Determine the (x, y) coordinate at the center of the cell enclosing the given text.  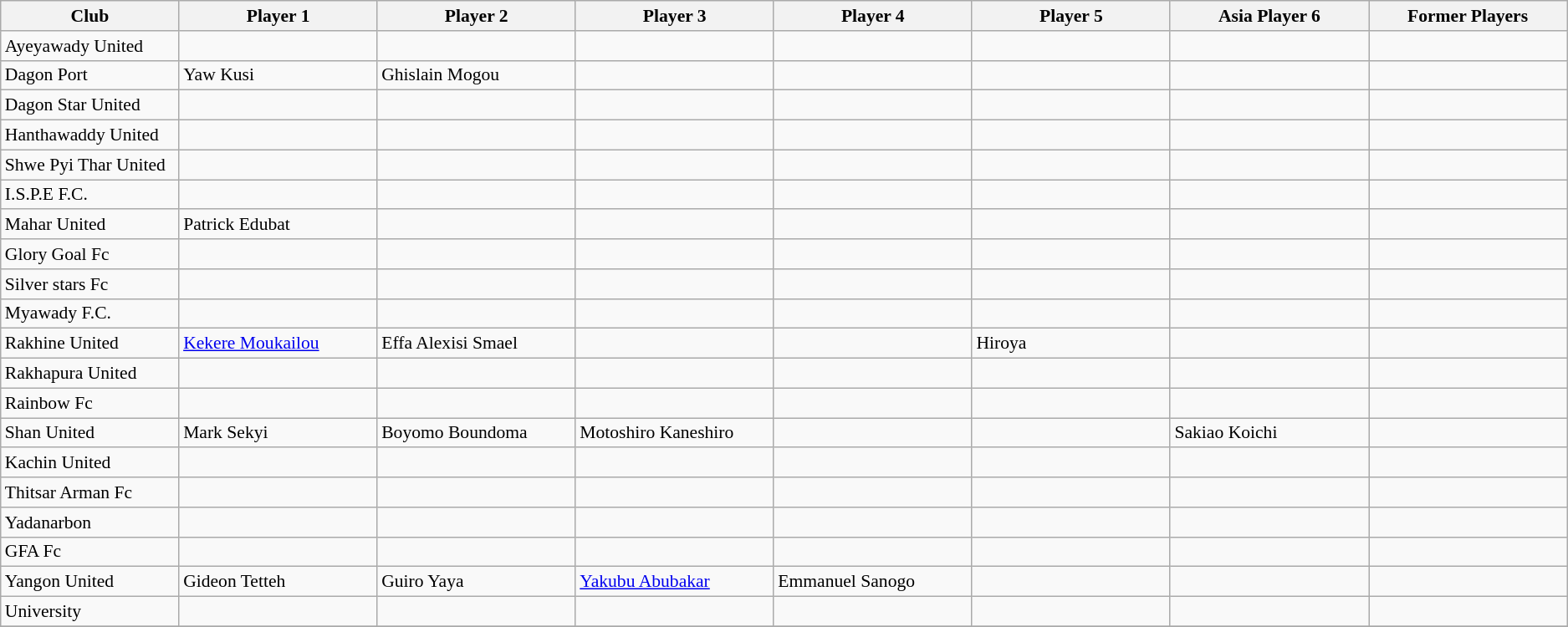
Player 1 (278, 16)
Yadanarbon (90, 522)
Emmanuel Sanogo (873, 582)
Sakiao Koichi (1269, 433)
Mahar United (90, 225)
Shan United (90, 433)
Effa Alexisi Smael (477, 344)
University (90, 612)
Thitsar Arman Fc (90, 492)
Rakhapura United (90, 374)
Player 5 (1070, 16)
Yaw Kusi (278, 75)
I.S.P.E F.C. (90, 195)
Boyomo Boundoma (477, 433)
Hiroya (1070, 344)
Asia Player 6 (1269, 16)
Shwe Pyi Thar United (90, 165)
Player 3 (674, 16)
Dagon Port (90, 75)
GFA Fc (90, 552)
Club (90, 16)
Mark Sekyi (278, 433)
Hanthawaddy United (90, 135)
Rainbow Fc (90, 403)
Glory Goal Fc (90, 254)
Motoshiro Kaneshiro (674, 433)
Dagon Star United (90, 105)
Yakubu Abubakar (674, 582)
Silver stars Fc (90, 284)
Kachin United (90, 463)
Yangon United (90, 582)
Ghislain Mogou (477, 75)
Patrick Edubat (278, 225)
Guiro Yaya (477, 582)
Gideon Tetteh (278, 582)
Kekere Moukailou (278, 344)
Rakhine United (90, 344)
Player 4 (873, 16)
Ayeyawady United (90, 46)
Former Players (1467, 16)
Player 2 (477, 16)
Myawady F.C. (90, 313)
